Capture the cell that displays the provided text and extract its [x, y] central coordinate. 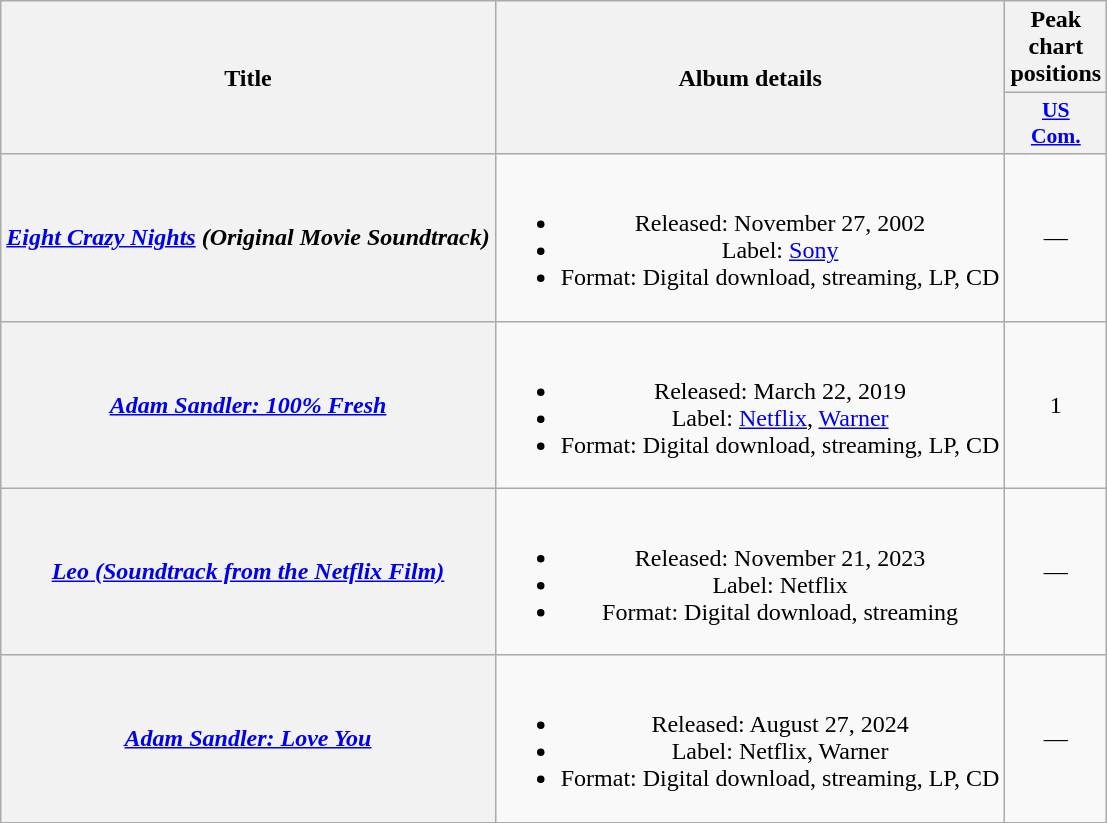
Album details [750, 78]
Peak chart positions [1056, 47]
Adam Sandler: 100% Fresh [248, 404]
Eight Crazy Nights (Original Movie Soundtrack) [248, 238]
Released: November 21, 2023Label: NetflixFormat: Digital download, streaming [750, 572]
USCom. [1056, 124]
Released: August 27, 2024Label: Netflix, WarnerFormat: Digital download, streaming, LP, CD [750, 738]
Leo (Soundtrack from the Netflix Film) [248, 572]
Released: November 27, 2002Label: SonyFormat: Digital download, streaming, LP, CD [750, 238]
Title [248, 78]
Released: March 22, 2019Label: Netflix, WarnerFormat: Digital download, streaming, LP, CD [750, 404]
Adam Sandler: Love You [248, 738]
1 [1056, 404]
